Search for the cell housing the specified text and yield its (x, y) center coordinate. 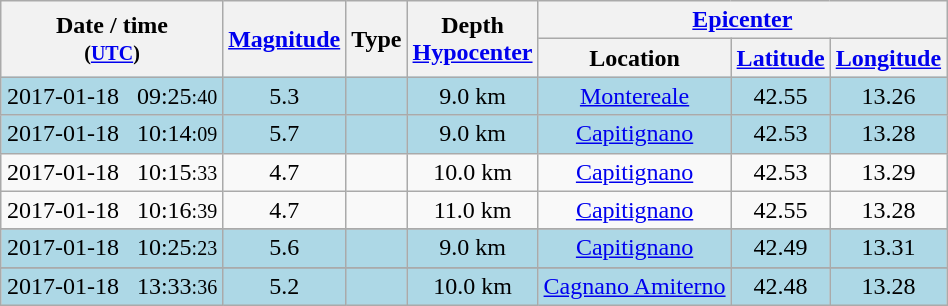
Type (376, 39)
13.29 (888, 172)
2017-01-18 10:15:33 (112, 172)
5.3 (284, 96)
Magnitude (284, 39)
13.31 (888, 248)
5.7 (284, 134)
2017-01-18 10:25:23 (112, 248)
2017-01-18 10:16:39 (112, 210)
Cagnano Amiterno (634, 286)
42.49 (780, 248)
Montereale (634, 96)
2017-01-18 13:33:36 (112, 286)
Date / time(UTC) (112, 39)
Longitude (888, 58)
2017-01-18 09:25:40 (112, 96)
Depth Hypocenter (472, 39)
11.0 km (472, 210)
5.2 (284, 286)
42.48 (780, 286)
Latitude (780, 58)
13.26 (888, 96)
Epicenter (742, 20)
2017-01-18 10:14:09 (112, 134)
5.6 (284, 248)
Location (634, 58)
